Find where the given text appears and provide that cell's center as (X, Y) coordinate. 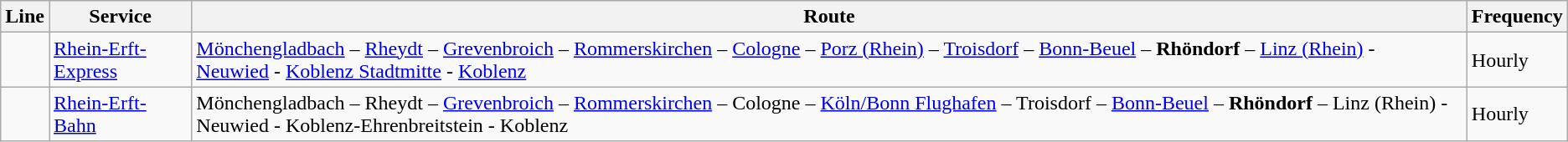
Frequency (1517, 17)
Route (829, 17)
Line (25, 17)
Rhein-Erft-Express (120, 60)
Rhein-Erft-Bahn (120, 114)
Service (120, 17)
